Capture the cell that displays the provided text and extract its (x, y) central coordinate. 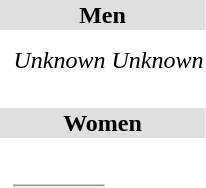
Men (102, 15)
Women (102, 123)
